Find where the given text appears and provide that cell's center as (x, y) coordinate. 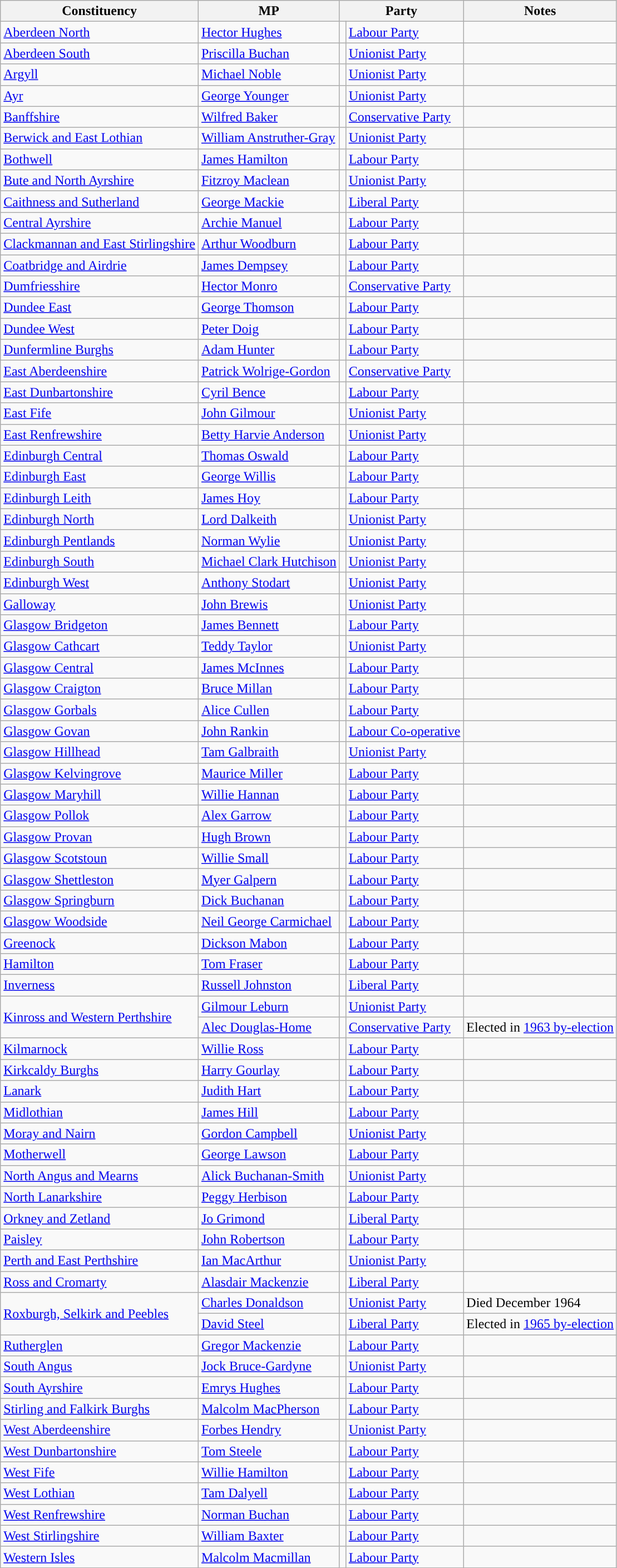
West Stirlingshire (100, 1536)
West Fife (100, 1472)
Rutherglen (100, 1345)
Clackmannan and East Stirlingshire (100, 244)
Bruce Millan (269, 689)
Alice Cullen (269, 710)
Berwick and East Lothian (100, 138)
Willie Hannan (269, 795)
Labour Co-operative (404, 731)
Gregor Mackenzie (269, 1345)
John Gilmour (269, 413)
Ross and Cromarty (100, 1281)
Banffshire (100, 117)
Elected in 1963 by-election (540, 1028)
Midlothian (100, 1112)
South Ayrshire (100, 1388)
Teddy Taylor (269, 647)
Neil George Carmichael (269, 921)
Dundee West (100, 329)
MP (269, 11)
Dundee East (100, 308)
Galloway (100, 604)
Kinross and Western Perthshire (100, 1017)
Dickson Mabon (269, 943)
Notes (540, 11)
George Willis (269, 477)
Gordon Campbell (269, 1133)
Wilfred Baker (269, 117)
Orkney and Zetland (100, 1218)
James Bennett (269, 625)
Arthur Woodburn (269, 244)
Argyll (100, 75)
Elected in 1965 by-election (540, 1324)
Willie Ross (269, 1049)
Glasgow Maryhill (100, 795)
Cyril Bence (269, 392)
Judith Hart (269, 1091)
Ayr (100, 96)
Inverness (100, 985)
South Angus (100, 1367)
Died December 1964 (540, 1303)
Western Isles (100, 1557)
Dunfermline Burghs (100, 350)
Malcolm Macmillan (269, 1557)
Tom Steele (269, 1451)
Norman Wylie (269, 540)
Archie Manuel (269, 223)
Ian MacArthur (269, 1260)
Tam Galbraith (269, 752)
John Robertson (269, 1239)
John Brewis (269, 604)
Glasgow Hillhead (100, 752)
Alick Buchanan-Smith (269, 1176)
Edinburgh West (100, 583)
Paisley (100, 1239)
Priscilla Buchan (269, 53)
West Renfrewshire (100, 1515)
North Lanarkshire (100, 1197)
Edinburgh South (100, 561)
Glasgow Govan (100, 731)
Thomas Oswald (269, 456)
Glasgow Springburn (100, 900)
Hugh Brown (269, 837)
Glasgow Woodside (100, 921)
Adam Hunter (269, 350)
East Renfrewshire (100, 435)
Coatbridge and Airdrie (100, 265)
Russell Johnston (269, 985)
Glasgow Craigton (100, 689)
Edinburgh East (100, 477)
Perth and East Perthshire (100, 1260)
Greenock (100, 943)
James Hamilton (269, 159)
Caithness and Sutherland (100, 201)
Glasgow Central (100, 668)
Harry Gourlay (269, 1070)
Hamilton (100, 964)
Charles Donaldson (269, 1303)
Edinburgh Leith (100, 498)
Aberdeen South (100, 53)
Kirkcaldy Burghs (100, 1070)
West Aberdeenshire (100, 1430)
Emrys Hughes (269, 1388)
George Mackie (269, 201)
Lanark (100, 1091)
East Dunbartonshire (100, 392)
Edinburgh Pentlands (100, 540)
Malcolm MacPherson (269, 1409)
Glasgow Scotstoun (100, 858)
Glasgow Gorbals (100, 710)
Tam Dalyell (269, 1493)
Central Ayrshire (100, 223)
Willie Small (269, 858)
Gilmour Leburn (269, 1007)
Norman Buchan (269, 1515)
Hector Hughes (269, 32)
Glasgow Kelvingrove (100, 773)
Stirling and Falkirk Burghs (100, 1409)
James Hill (269, 1112)
Willie Hamilton (269, 1472)
Michael Noble (269, 75)
North Angus and Mearns (100, 1176)
Patrick Wolrige-Gordon (269, 371)
Glasgow Provan (100, 837)
Edinburgh North (100, 519)
James McInnes (269, 668)
Jock Bruce-Gardyne (269, 1367)
James Dempsey (269, 265)
West Dunbartonshire (100, 1451)
George Younger (269, 96)
Peter Doig (269, 329)
Myer Galpern (269, 879)
Constituency (100, 11)
Bute and North Ayrshire (100, 180)
David Steel (269, 1324)
Glasgow Cathcart (100, 647)
Bothwell (100, 159)
John Rankin (269, 731)
William Anstruther-Gray (269, 138)
East Aberdeenshire (100, 371)
Alex Garrow (269, 816)
Jo Grimond (269, 1218)
Kilmarnock (100, 1049)
Tom Fraser (269, 964)
William Baxter (269, 1536)
Edinburgh Central (100, 456)
Peggy Herbison (269, 1197)
Glasgow Pollok (100, 816)
Glasgow Bridgeton (100, 625)
Betty Harvie Anderson (269, 435)
West Lothian (100, 1493)
Michael Clark Hutchison (269, 561)
Hector Monro (269, 287)
Fitzroy Maclean (269, 180)
Maurice Miller (269, 773)
Dick Buchanan (269, 900)
Anthony Stodart (269, 583)
Aberdeen North (100, 32)
George Thomson (269, 308)
James Hoy (269, 498)
Moray and Nairn (100, 1133)
Forbes Hendry (269, 1430)
Alec Douglas-Home (269, 1028)
Lord Dalkeith (269, 519)
Dumfriesshire (100, 287)
Party (402, 11)
Roxburgh, Selkirk and Peebles (100, 1314)
Glasgow Shettleston (100, 879)
Alasdair Mackenzie (269, 1281)
East Fife (100, 413)
Motherwell (100, 1155)
George Lawson (269, 1155)
